Determine the [x, y] coordinate at the center of the cell enclosing the given text.  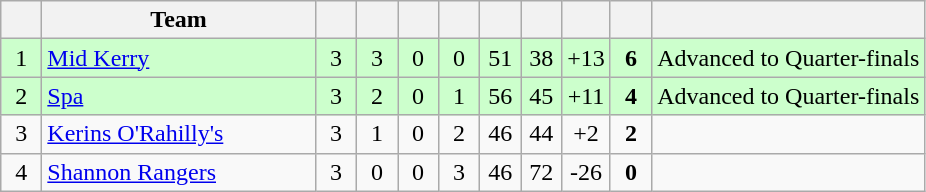
72 [542, 172]
+2 [586, 134]
44 [542, 134]
6 [630, 58]
Kerins O'Rahilly's [179, 134]
51 [500, 58]
Spa [179, 96]
56 [500, 96]
Team [179, 20]
+11 [586, 96]
Shannon Rangers [179, 172]
-26 [586, 172]
+13 [586, 58]
Mid Kerry [179, 58]
45 [542, 96]
38 [542, 58]
